Search for the cell housing the specified text and yield its (x, y) center coordinate. 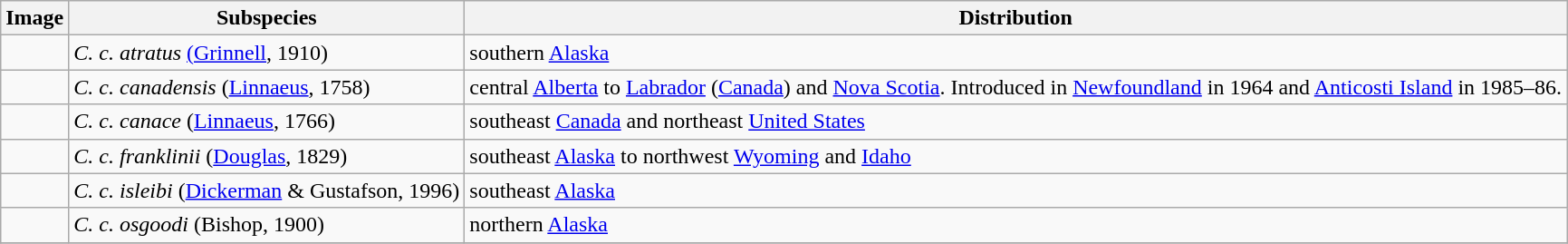
C. c. atratus (Grinnell, 1910) (266, 53)
C. c. canace (Linnaeus, 1766) (266, 122)
southern Alaska (1016, 53)
C. c. osgoodi (Bishop, 1900) (266, 225)
northern Alaska (1016, 225)
central Alberta to Labrador (Canada) and Nova Scotia. Introduced in Newfoundland in 1964 and Anticosti Island in 1985–86. (1016, 87)
Image (34, 18)
C. c. franklinii (Douglas, 1829) (266, 156)
southeast Alaska to northwest Wyoming and Idaho (1016, 156)
southeast Alaska (1016, 190)
southeast Canada and northeast United States (1016, 122)
Distribution (1016, 18)
Subspecies (266, 18)
C. c. canadensis (Linnaeus, 1758) (266, 87)
C. c. isleibi (Dickerman & Gustafson, 1996) (266, 190)
